Locate the cell with the specified text and output its [X, Y] center coordinate. 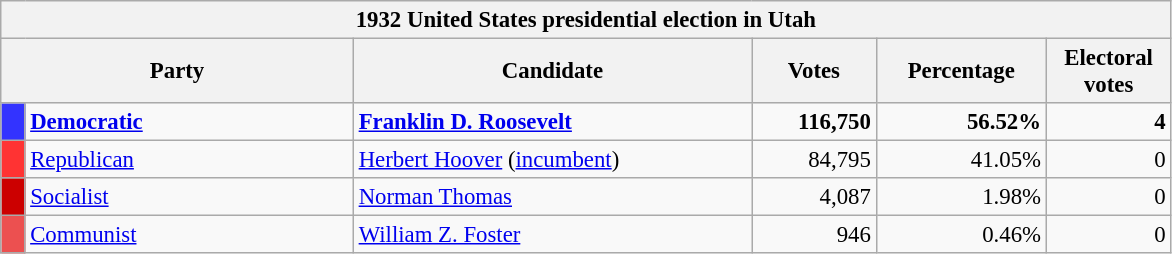
Franklin D. Roosevelt [552, 122]
Socialist [189, 197]
William Z. Foster [552, 235]
Electoral votes [1108, 72]
Democratic [189, 122]
4 [1108, 122]
1.98% [961, 197]
Candidate [552, 72]
4,087 [814, 197]
Norman Thomas [552, 197]
Herbert Hoover (incumbent) [552, 160]
56.52% [961, 122]
0.46% [961, 235]
Communist [189, 235]
Party [178, 72]
Republican [189, 160]
Percentage [961, 72]
Votes [814, 72]
84,795 [814, 160]
946 [814, 235]
41.05% [961, 160]
116,750 [814, 122]
1932 United States presidential election in Utah [586, 20]
